Scan for the cell matching the given text and deliver its [x, y] coordinate at center. 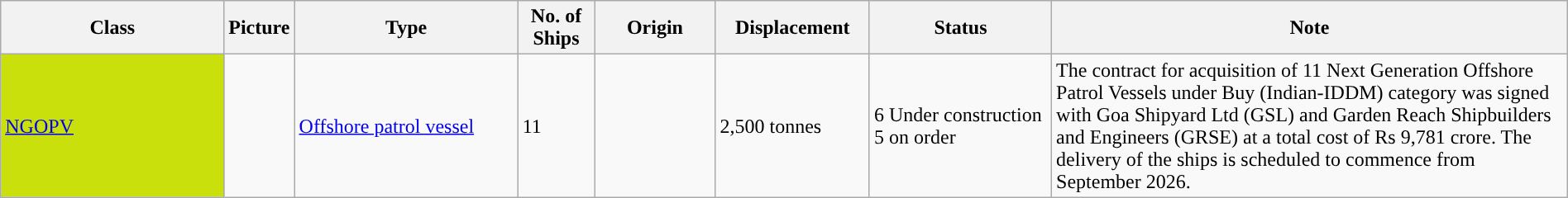
Note [1310, 28]
Status [960, 28]
No. of Ships [556, 28]
2,500 tonnes [792, 125]
Offshore patrol vessel [406, 125]
NGOPV [112, 125]
Picture [260, 28]
Class [112, 28]
Type [406, 28]
Displacement [792, 28]
11 [556, 125]
6 Under construction5 on order [960, 125]
Origin [655, 28]
